Return the (x, y) coordinate for the center point of the cell that contains the specified text.  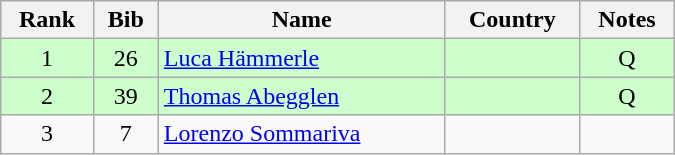
Thomas Abegglen (302, 96)
7 (126, 134)
Name (302, 20)
26 (126, 58)
39 (126, 96)
1 (48, 58)
Country (512, 20)
Luca Hämmerle (302, 58)
Notes (627, 20)
Rank (48, 20)
Lorenzo Sommariva (302, 134)
2 (48, 96)
Bib (126, 20)
3 (48, 134)
